For the text-containing cell, return its midpoint in [X, Y] coordinate format. 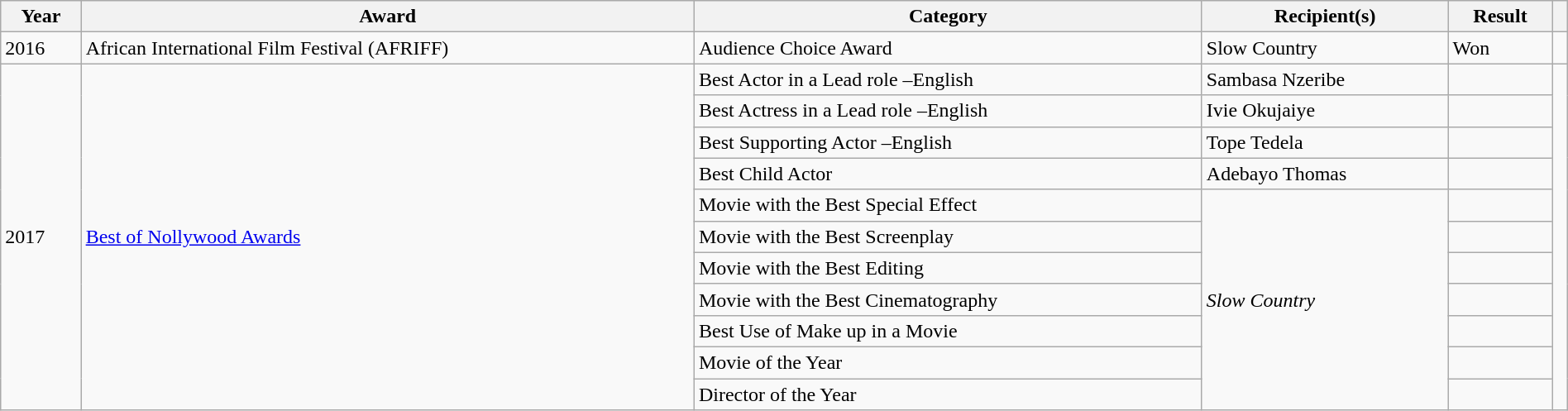
Best of Nollywood Awards [387, 237]
Best Use of Make up in a Movie [948, 331]
Adebayo Thomas [1325, 174]
Movie of the Year [948, 362]
Result [1500, 17]
Sambasa Nzeribe [1325, 79]
Best Child Actor [948, 174]
Movie with the Best Screenplay [948, 237]
2017 [41, 237]
Category [948, 17]
Tope Tedela [1325, 142]
Best Actress in a Lead role –English [948, 111]
Director of the Year [948, 394]
Movie with the Best Cinematography [948, 299]
Ivie Okujaiye [1325, 111]
Movie with the Best Special Effect [948, 205]
African International Film Festival (AFRIFF) [387, 48]
Year [41, 17]
Won [1500, 48]
Audience Choice Award [948, 48]
Recipient(s) [1325, 17]
Award [387, 17]
Movie with the Best Editing [948, 268]
Best Supporting Actor –English [948, 142]
2016 [41, 48]
Best Actor in a Lead role –English [948, 79]
